Find where the given text appears and provide that cell's center as (X, Y) coordinate. 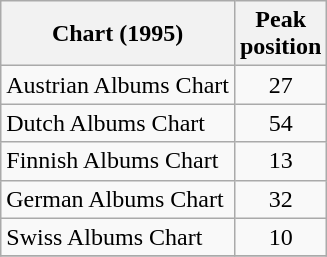
Dutch Albums Chart (118, 123)
Austrian Albums Chart (118, 85)
27 (280, 85)
10 (280, 237)
Chart (1995) (118, 34)
13 (280, 161)
German Albums Chart (118, 199)
54 (280, 123)
Finnish Albums Chart (118, 161)
Swiss Albums Chart (118, 237)
32 (280, 199)
Peakposition (280, 34)
